From the cell containing the given text, extract its center point as (x, y) coordinate. 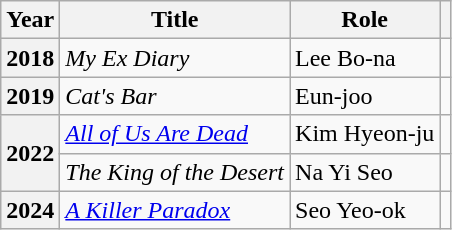
2024 (30, 210)
2019 (30, 96)
Lee Bo-na (365, 58)
Eun-joo (365, 96)
Role (365, 20)
2022 (30, 153)
The King of the Desert (175, 172)
My Ex Diary (175, 58)
Kim Hyeon-ju (365, 134)
Cat's Bar (175, 96)
A Killer Paradox (175, 210)
Title (175, 20)
Seo Yeo-ok (365, 210)
2018 (30, 58)
Year (30, 20)
Na Yi Seo (365, 172)
All of Us Are Dead (175, 134)
